Provide the (x, y) coordinate of the cell's center where the given text is located.  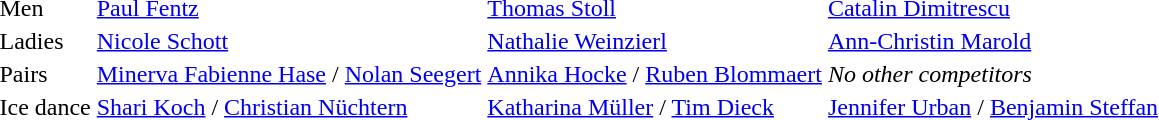
Nicole Schott (289, 41)
Nathalie Weinzierl (655, 41)
Minerva Fabienne Hase / Nolan Seegert (289, 74)
Annika Hocke / Ruben Blommaert (655, 74)
Ann-Christin Marold (992, 41)
No other competitors (992, 74)
